Scan for the cell matching the given text and deliver its [X, Y] coordinate at center. 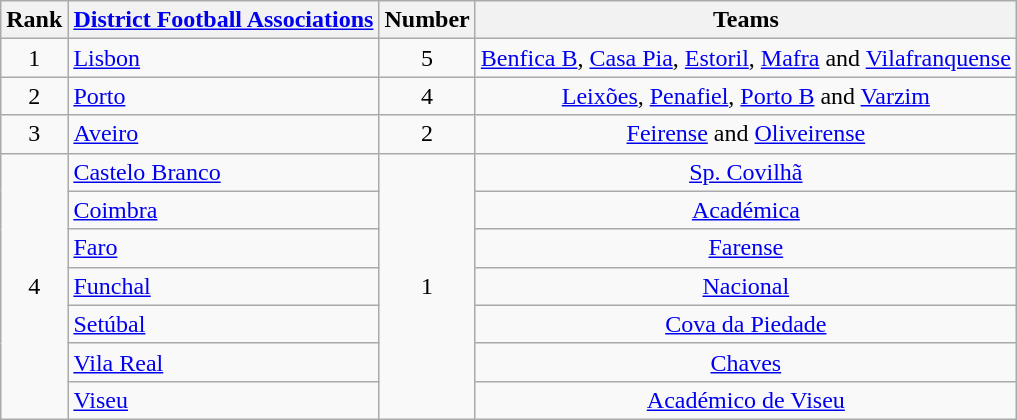
Lisbon [224, 58]
Feirense and Oliveirense [746, 134]
Setúbal [224, 324]
Faro [224, 248]
Leixões, Penafiel, Porto B and Varzim [746, 96]
5 [427, 58]
Académico de Viseu [746, 400]
Cova da Piedade [746, 324]
District Football Associations [224, 20]
Funchal [224, 286]
Aveiro [224, 134]
Nacional [746, 286]
Coimbra [224, 210]
Sp. Covilhã [746, 172]
3 [34, 134]
Rank [34, 20]
Viseu [224, 400]
Vila Real [224, 362]
Castelo Branco [224, 172]
Number [427, 20]
Chaves [746, 362]
Farense [746, 248]
Porto [224, 96]
Teams [746, 20]
Académica [746, 210]
Benfica B, Casa Pia, Estoril, Mafra and Vilafranquense [746, 58]
